Pinpoint the cell where the given text exists, returning its [x, y] midpoint coordinate. 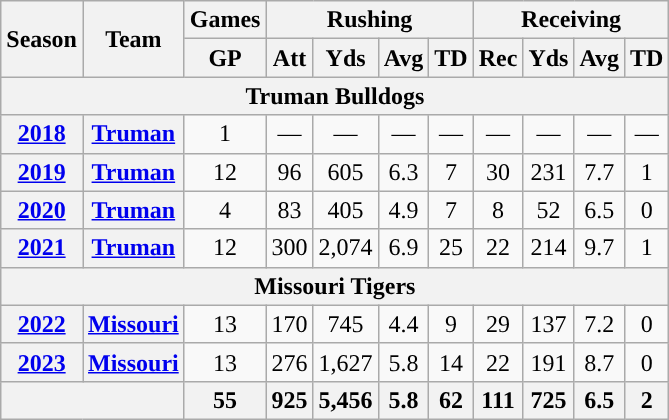
231 [548, 172]
9.7 [600, 248]
83 [290, 210]
8 [498, 210]
Truman Bulldogs [335, 96]
745 [346, 324]
55 [225, 400]
2021 [42, 248]
2019 [42, 172]
111 [498, 400]
8.7 [600, 362]
62 [451, 400]
Receiving [571, 20]
5,456 [346, 400]
4.4 [404, 324]
7.7 [600, 172]
191 [548, 362]
4 [225, 210]
14 [451, 362]
GP [225, 58]
2 [647, 400]
6.3 [404, 172]
170 [290, 324]
2022 [42, 324]
2023 [42, 362]
2020 [42, 210]
300 [290, 248]
1,627 [346, 362]
Games [225, 20]
925 [290, 400]
96 [290, 172]
214 [548, 248]
725 [548, 400]
Missouri Tigers [335, 286]
137 [548, 324]
7.2 [600, 324]
52 [548, 210]
4.9 [404, 210]
Rec [498, 58]
2018 [42, 134]
605 [346, 172]
276 [290, 362]
6.9 [404, 248]
Season [42, 39]
Rushing [370, 20]
9 [451, 324]
25 [451, 248]
2,074 [346, 248]
405 [346, 210]
Team [133, 39]
Att [290, 58]
30 [498, 172]
29 [498, 324]
